Pinpoint the cell where the given text exists, returning its [x, y] midpoint coordinate. 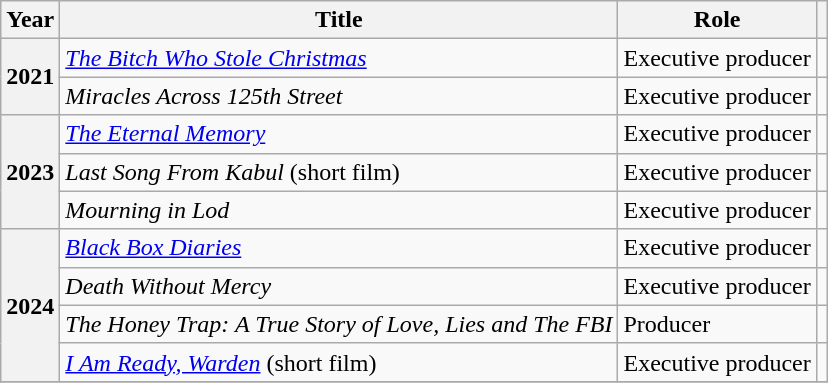
Last Song From Kabul (short film) [339, 172]
Title [339, 20]
Mourning in Lod [339, 210]
I Am Ready, Warden (short film) [339, 362]
Black Box Diaries [339, 248]
2023 [30, 172]
2024 [30, 305]
The Eternal Memory [339, 134]
Year [30, 20]
Death Without Mercy [339, 286]
2021 [30, 77]
Miracles Across 125th Street [339, 96]
Role [717, 20]
The Bitch Who Stole Christmas [339, 58]
The Honey Trap: A True Story of Love, Lies and The FBI [339, 324]
Producer [717, 324]
